Search for the cell housing the specified text and yield its [X, Y] center coordinate. 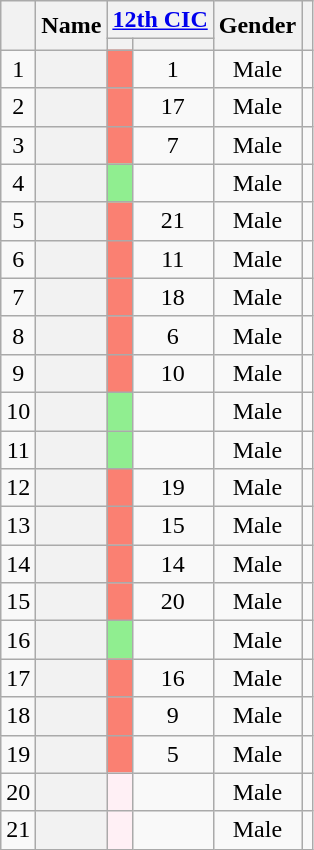
Gender [257, 26]
2 [18, 107]
3 [18, 145]
13 [18, 526]
Name [72, 26]
8 [18, 335]
12 [18, 488]
12th CIC [160, 20]
4 [18, 183]
